Locate the cell with the specified text and output its [X, Y] center coordinate. 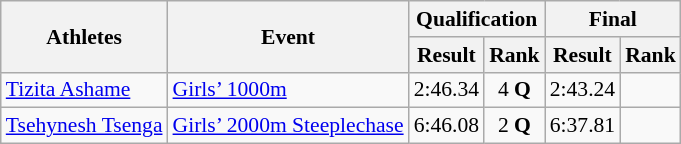
Athletes [84, 36]
Final [613, 19]
Tsehynesh Tsenga [84, 126]
4 Q [514, 90]
Girls’ 2000m Steeplechase [288, 126]
Event [288, 36]
2 Q [514, 126]
Tizita Ashame [84, 90]
2:43.24 [582, 90]
Qualification [477, 19]
Girls’ 1000m [288, 90]
6:37.81 [582, 126]
6:46.08 [446, 126]
2:46.34 [446, 90]
